Pinpoint the cell where the given text exists, returning its (x, y) midpoint coordinate. 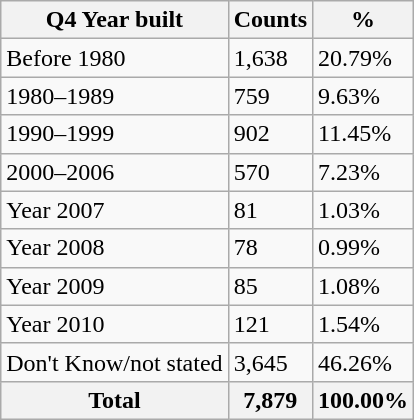
9.63% (364, 96)
Don't Know/not stated (114, 362)
% (364, 20)
Before 1980 (114, 58)
570 (270, 172)
Year 2010 (114, 324)
3,645 (270, 362)
902 (270, 134)
81 (270, 210)
7.23% (364, 172)
Year 2008 (114, 248)
78 (270, 248)
20.79% (364, 58)
100.00% (364, 400)
0.99% (364, 248)
1,638 (270, 58)
1990–1999 (114, 134)
85 (270, 286)
Total (114, 400)
Q4 Year built (114, 20)
1.08% (364, 286)
1.54% (364, 324)
46.26% (364, 362)
2000–2006 (114, 172)
Year 2007 (114, 210)
11.45% (364, 134)
Year 2009 (114, 286)
Counts (270, 20)
759 (270, 96)
1.03% (364, 210)
121 (270, 324)
7,879 (270, 400)
1980–1989 (114, 96)
